Scan for the cell matching the given text and deliver its (X, Y) coordinate at center. 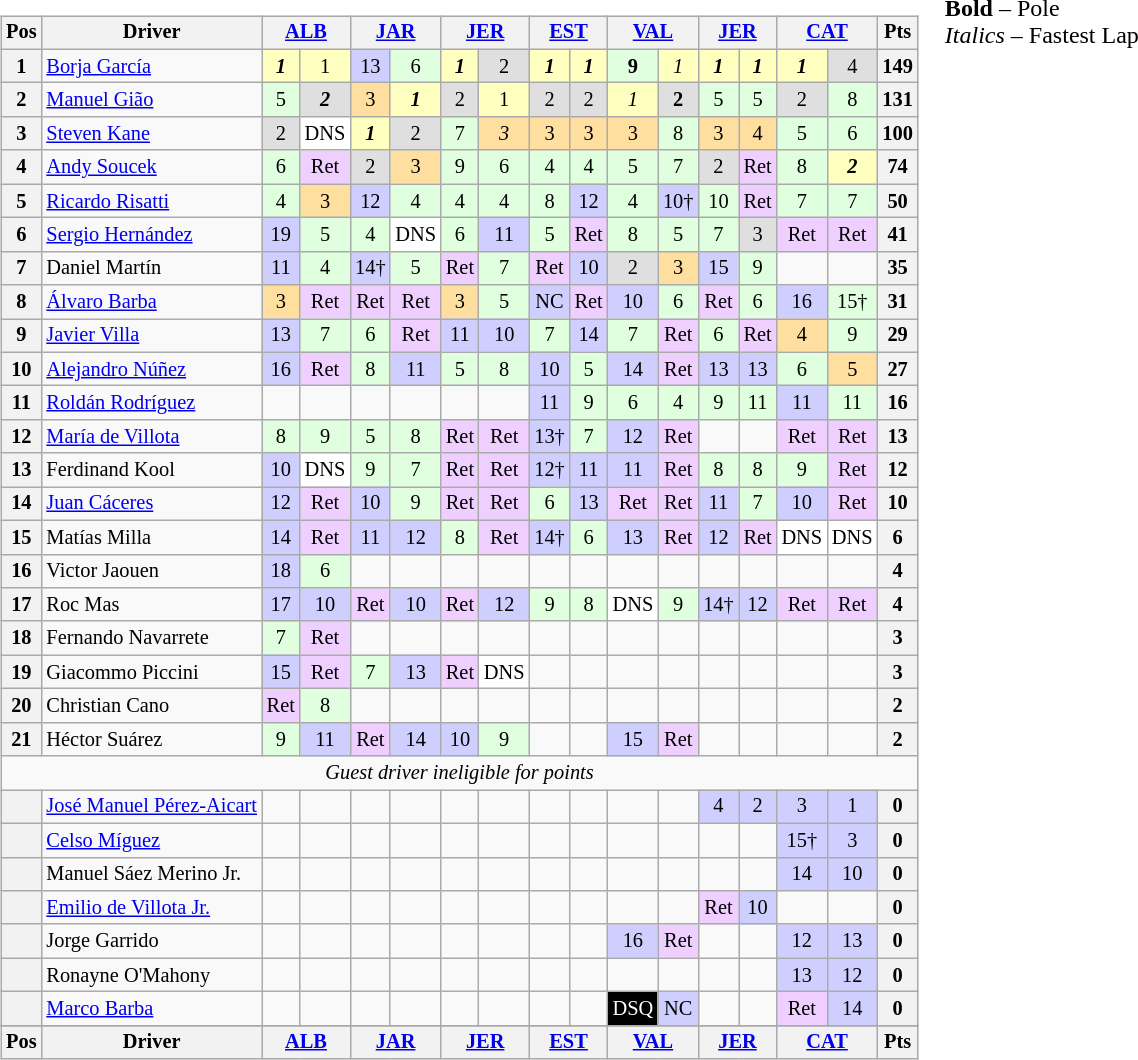
41 (897, 235)
Guest driver ineligible for points (459, 773)
Borja García (151, 66)
Alejandro Núñez (151, 369)
Ricardo Risatti (151, 201)
149 (897, 66)
Daniel Martín (151, 268)
100 (897, 134)
20 (21, 706)
Andy Soucek (151, 167)
Giacommo Piccini (151, 672)
74 (897, 167)
DSQ (633, 1009)
Javier Villa (151, 336)
21 (21, 739)
Victor Jaouen (151, 571)
Manuel Gião (151, 100)
Christian Cano (151, 706)
Emilio de Villota Jr. (151, 908)
María de Villota (151, 437)
Jorge Garrido (151, 941)
Roldán Rodríguez (151, 403)
José Manuel Pérez-Aicart (151, 807)
10† (678, 201)
Steven Kane (151, 134)
12† (549, 470)
13† (549, 437)
Celso Míguez (151, 840)
31 (897, 302)
Héctor Suárez (151, 739)
Juan Cáceres (151, 504)
Sergio Hernández (151, 235)
Roc Mas (151, 605)
131 (897, 100)
Matías Milla (151, 537)
50 (897, 201)
Manuel Sáez Merino Jr. (151, 874)
Álvaro Barba (151, 302)
27 (897, 369)
Fernando Navarrete (151, 638)
29 (897, 336)
Marco Barba (151, 1009)
35 (897, 268)
Ferdinand Kool (151, 470)
Ronayne O'Mahony (151, 975)
